Capture the cell that displays the provided text and extract its (X, Y) central coordinate. 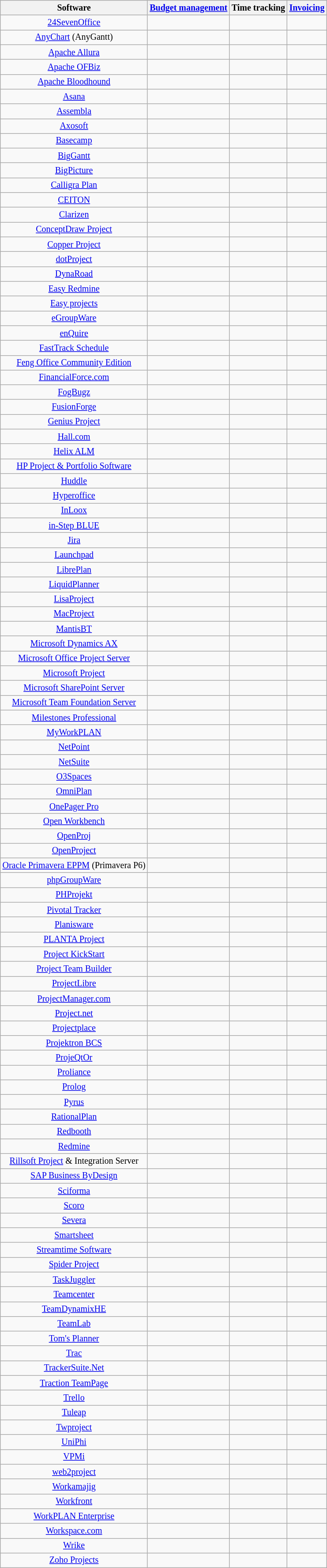
in-Step BLUE (74, 525)
Project KickStart (74, 954)
Microsoft Team Foundation Server (74, 702)
Severa (74, 1220)
Zoho Projects (74, 1560)
Project.net (74, 1014)
eGroupWare (74, 318)
Microsoft Dynamics AX (74, 643)
Project Team Builder (74, 969)
BigGantt (74, 156)
Projektron BCS (74, 1043)
LiquidPlanner (74, 584)
Jira (74, 540)
LisaProject (74, 599)
Pivotal Tracker (74, 910)
Workspace.com (74, 1530)
RationalPlan (74, 1117)
OpenProject (74, 851)
OnePager Pro (74, 806)
Axosoft (74, 126)
Planisware (74, 924)
NetSuite (74, 762)
Tuleap (74, 1413)
Hyperoffice (74, 496)
Oracle Primavera EPPM (Primavera P6) (74, 865)
AnyChart (AnyGantt) (74, 37)
24SevenOffice (74, 23)
Workfront (74, 1501)
Sciforma (74, 1191)
Streamtime Software (74, 1249)
FastTrack Schedule (74, 348)
Teamcenter (74, 1295)
TaskJuggler (74, 1279)
Redmine (74, 1146)
PHProjekt (74, 895)
Easy projects (74, 303)
web2project (74, 1471)
Wrike (74, 1545)
BigPicture (74, 171)
MyWorkPLAN (74, 733)
Apache Allura (74, 52)
TrackerSuite.Net (74, 1368)
Pyrus (74, 1102)
LibrePlan (74, 570)
Tom's Planner (74, 1339)
FusionForge (74, 407)
Trello (74, 1398)
Spider Project (74, 1264)
Prolog (74, 1087)
Microsoft Project (74, 673)
HP Project & Portfolio Software (74, 467)
Software (74, 8)
ConceptDraw Project (74, 230)
Assembla (74, 111)
Asana (74, 96)
UniPhi (74, 1442)
Smartsheet (74, 1235)
Invoicing (307, 8)
Time tracking (259, 8)
Apache Bloodhound (74, 81)
Easy Redmine (74, 289)
Launchpad (74, 555)
Proliance (74, 1073)
TeamDynamixHE (74, 1309)
ProjeQtOr (74, 1058)
Basecamp (74, 140)
ProjectLibre (74, 983)
Feng Office Community Edition (74, 362)
FinancialForce.com (74, 377)
Hall.com (74, 437)
WorkPLAN Enterprise (74, 1516)
Twproject (74, 1427)
Rillsoft Project & Integration Server (74, 1161)
Clarizen (74, 215)
Apache OFBiz (74, 67)
Genius Project (74, 421)
Huddle (74, 481)
enQuire (74, 333)
Redbooth (74, 1132)
Calligra Plan (74, 186)
MantisBT (74, 629)
PLANTA Project (74, 939)
phpGroupWare (74, 880)
Copper Project (74, 245)
InLoox (74, 511)
FogBugz (74, 392)
Scoro (74, 1205)
MacProject (74, 614)
NetPoint (74, 748)
Open Workbench (74, 821)
Microsoft Office Project Server (74, 658)
Projectplace (74, 1028)
Budget management (188, 8)
Workamajig (74, 1486)
VPMi (74, 1457)
Milestones Professional (74, 718)
Microsoft SharePoint Server (74, 688)
OmniPlan (74, 792)
CEITON (74, 200)
Helix ALM (74, 452)
ProjectManager.com (74, 999)
SAP Business ByDesign (74, 1176)
OpenProj (74, 836)
Trac (74, 1354)
dotProject (74, 259)
TeamLab (74, 1324)
DynaRoad (74, 274)
Traction TeamPage (74, 1383)
O3Spaces (74, 777)
